Capture the cell that displays the provided text and extract its (x, y) central coordinate. 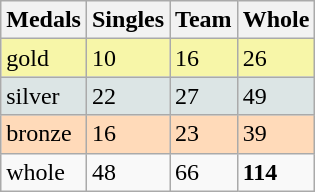
66 (204, 172)
22 (128, 96)
10 (128, 58)
26 (276, 58)
23 (204, 134)
Team (204, 20)
Whole (276, 20)
silver (44, 96)
bronze (44, 134)
49 (276, 96)
27 (204, 96)
Singles (128, 20)
114 (276, 172)
48 (128, 172)
39 (276, 134)
gold (44, 58)
Medals (44, 20)
whole (44, 172)
